Scan for the cell matching the given text and deliver its (x, y) coordinate at center. 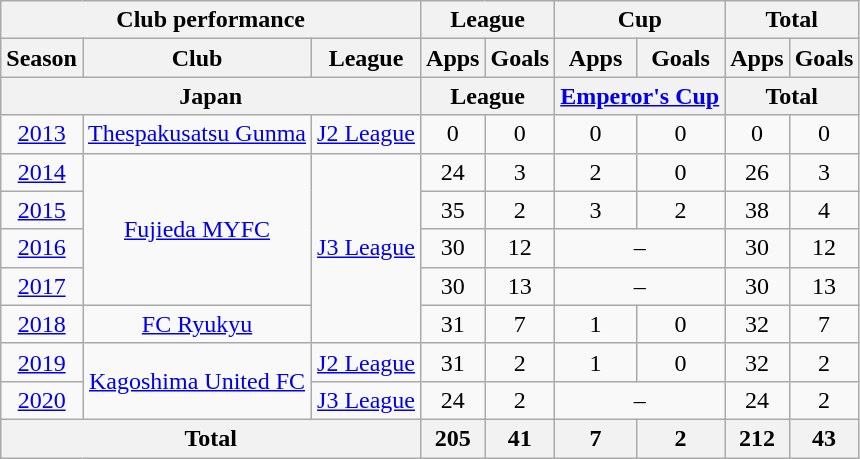
2014 (42, 172)
2017 (42, 286)
FC Ryukyu (196, 324)
Club (196, 58)
Season (42, 58)
Thespakusatsu Gunma (196, 134)
2015 (42, 210)
2013 (42, 134)
26 (757, 172)
4 (824, 210)
Kagoshima United FC (196, 381)
43 (824, 438)
41 (520, 438)
Cup (640, 20)
2020 (42, 400)
205 (453, 438)
35 (453, 210)
2018 (42, 324)
Club performance (211, 20)
38 (757, 210)
Emperor's Cup (640, 96)
2019 (42, 362)
Fujieda MYFC (196, 229)
Japan (211, 96)
212 (757, 438)
2016 (42, 248)
